Locate the cell with the specified text and output its (x, y) center coordinate. 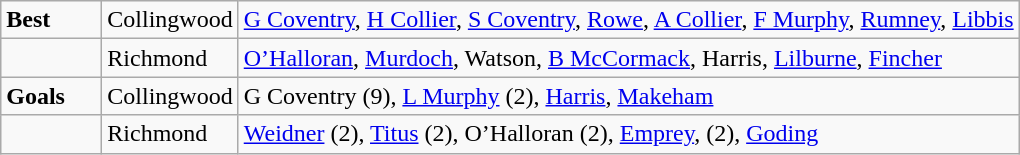
Weidner (2), Titus (2), O’Halloran (2), Emprey, (2), Goding (628, 134)
G Coventry, H Collier, S Coventry, Rowe, A Collier, F Murphy, Rumney, Libbis (628, 20)
Best (52, 20)
G Coventry (9), L Murphy (2), Harris, Makeham (628, 96)
Goals (52, 96)
O’Halloran, Murdoch, Watson, B McCormack, Harris, Lilburne, Fincher (628, 58)
